Pinpoint the cell where the given text exists, returning its (X, Y) midpoint coordinate. 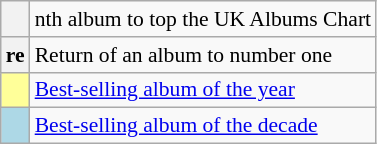
Best-selling album of the year (203, 90)
Best-selling album of the decade (203, 126)
re (16, 55)
nth album to top the UK Albums Chart (203, 19)
Return of an album to number one (203, 55)
